Identify which cell holds the provided text, then report its (X, Y) central coordinate. 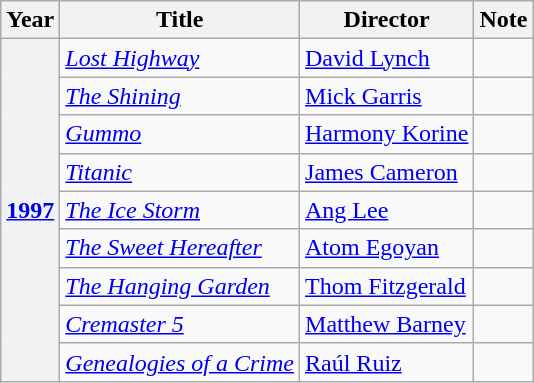
Harmony Korine (387, 134)
Thom Fitzgerald (387, 286)
Gummo (180, 134)
Titanic (180, 172)
David Lynch (387, 58)
Atom Egoyan (387, 248)
Mick Garris (387, 96)
The Hanging Garden (180, 286)
1997 (30, 210)
James Cameron (387, 172)
Ang Lee (387, 210)
The Sweet Hereafter (180, 248)
The Shining (180, 96)
Director (387, 20)
Note (504, 20)
Cremaster 5 (180, 324)
Lost Highway (180, 58)
Title (180, 20)
Matthew Barney (387, 324)
Year (30, 20)
Raúl Ruiz (387, 362)
The Ice Storm (180, 210)
Genealogies of a Crime (180, 362)
